Return (x, y) of the center of cell containing provided text 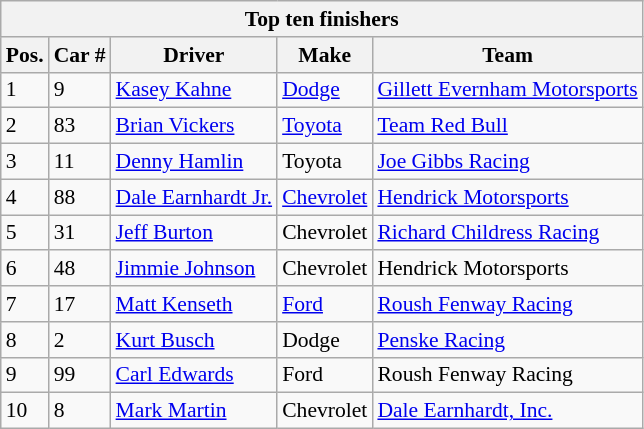
10 (25, 411)
99 (80, 375)
Penske Racing (507, 340)
Joe Gibbs Racing (507, 162)
5 (25, 233)
17 (80, 304)
Dale Earnhardt, Inc. (507, 411)
Driver (194, 55)
Gillett Evernham Motorsports (507, 90)
83 (80, 126)
3 (25, 162)
6 (25, 269)
Matt Kenseth (194, 304)
Kasey Kahne (194, 90)
Pos. (25, 55)
Team (507, 55)
Make (324, 55)
88 (80, 197)
Car # (80, 55)
Dale Earnhardt Jr. (194, 197)
4 (25, 197)
Brian Vickers (194, 126)
Carl Edwards (194, 375)
Jeff Burton (194, 233)
Richard Childress Racing (507, 233)
31 (80, 233)
Denny Hamlin (194, 162)
7 (25, 304)
48 (80, 269)
Jimmie Johnson (194, 269)
Mark Martin (194, 411)
1 (25, 90)
11 (80, 162)
Top ten finishers (322, 19)
Kurt Busch (194, 340)
Team Red Bull (507, 126)
